For the text-containing cell, return its midpoint in [x, y] coordinate format. 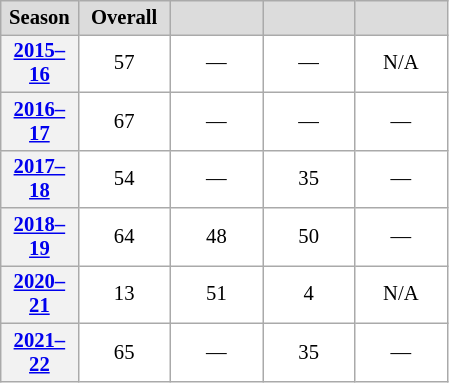
13 [124, 294]
50 [308, 237]
67 [124, 121]
2016–17 [40, 121]
2020–21 [40, 294]
48 [216, 237]
2017–18 [40, 179]
Season [40, 17]
51 [216, 294]
54 [124, 179]
2021–22 [40, 352]
2018–19 [40, 237]
64 [124, 237]
4 [308, 294]
65 [124, 352]
2015–16 [40, 63]
Overall [124, 17]
57 [124, 63]
